Return the [X, Y] coordinate for the center point of the cell that contains the specified text.  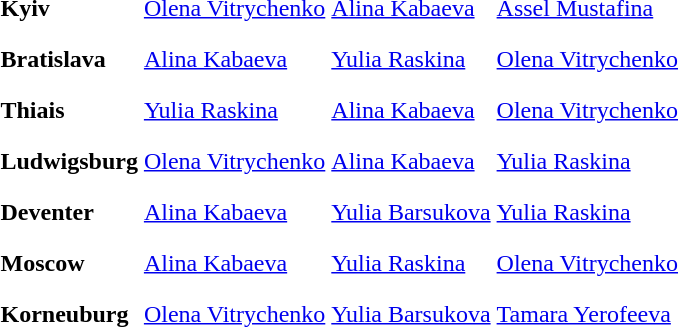
Yulia Barsukova [411, 212]
